Scan for the cell matching the given text and deliver its [x, y] coordinate at center. 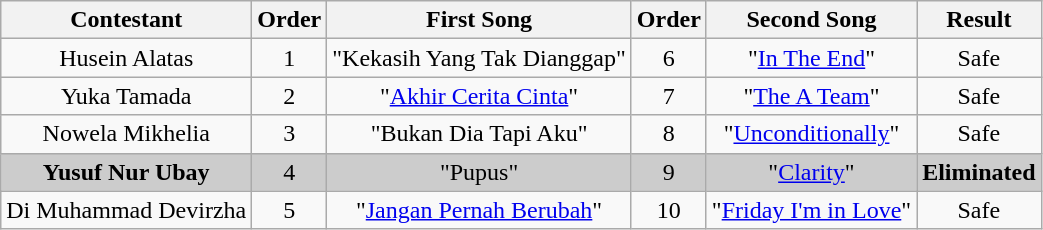
"Akhir Cerita Cinta" [479, 96]
8 [668, 134]
Contestant [126, 20]
Husein Alatas [126, 58]
Yusuf Nur Ubay [126, 172]
Di Muhammad Devirzha [126, 210]
"Bukan Dia Tapi Aku" [479, 134]
9 [668, 172]
2 [290, 96]
"Pupus" [479, 172]
"Jangan Pernah Berubah" [479, 210]
1 [290, 58]
Nowela Mikhelia [126, 134]
"Clarity" [811, 172]
10 [668, 210]
4 [290, 172]
"In The End" [811, 58]
3 [290, 134]
Yuka Tamada [126, 96]
6 [668, 58]
Second Song [811, 20]
"Friday I'm in Love" [811, 210]
Eliminated [979, 172]
First Song [479, 20]
"The A Team" [811, 96]
7 [668, 96]
5 [290, 210]
"Kekasih Yang Tak Dianggap" [479, 58]
Result [979, 20]
"Unconditionally" [811, 134]
